Locate the cell with the specified text and output its (x, y) center coordinate. 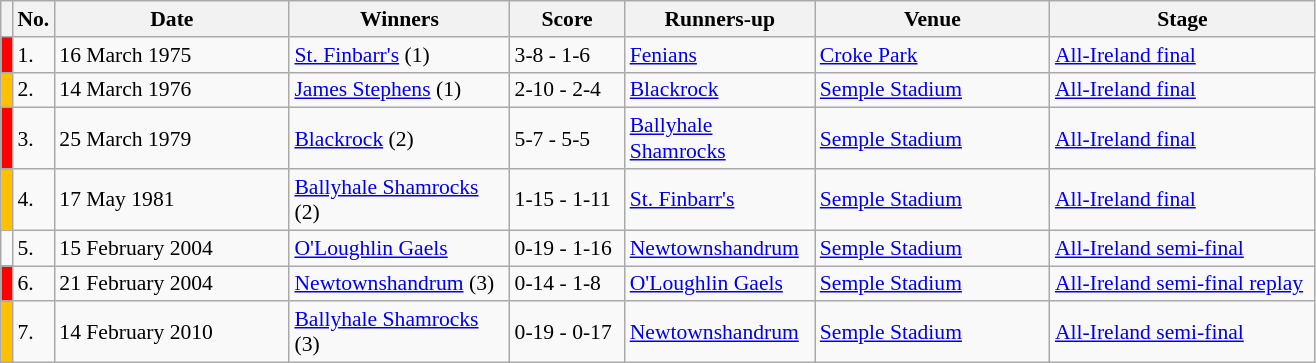
Blackrock (720, 90)
Stage (1182, 19)
5. (33, 248)
No. (33, 19)
Ballyhale Shamrocks (2) (399, 200)
Ballyhale Shamrocks (3) (399, 332)
14 March 1976 (172, 90)
Venue (932, 19)
Date (172, 19)
Ballyhale Shamrocks (720, 138)
14 February 2010 (172, 332)
Blackrock (2) (399, 138)
0-19 - 1-16 (568, 248)
0-19 - 0-17 (568, 332)
2-10 - 2-4 (568, 90)
3-8 - 1-6 (568, 55)
5-7 - 5-5 (568, 138)
4. (33, 200)
1-15 - 1-11 (568, 200)
3. (33, 138)
Croke Park (932, 55)
All-Ireland semi-final replay (1182, 284)
15 February 2004 (172, 248)
6. (33, 284)
25 March 1979 (172, 138)
Winners (399, 19)
St. Finbarr's (1) (399, 55)
2. (33, 90)
0-14 - 1-8 (568, 284)
Runners-up (720, 19)
Newtownshandrum (3) (399, 284)
1. (33, 55)
21 February 2004 (172, 284)
16 March 1975 (172, 55)
17 May 1981 (172, 200)
Fenians (720, 55)
7. (33, 332)
James Stephens (1) (399, 90)
Score (568, 19)
St. Finbarr's (720, 200)
